Scan for the cell matching the given text and deliver its [x, y] coordinate at center. 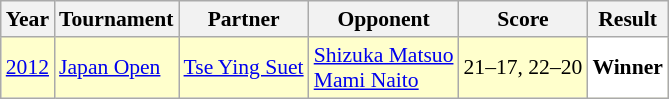
Shizuka Matsuo Mami Naito [384, 68]
Partner [244, 19]
Tse Ying Suet [244, 68]
Opponent [384, 19]
Japan Open [116, 68]
2012 [28, 68]
21–17, 22–20 [524, 68]
Winner [628, 68]
Year [28, 19]
Tournament [116, 19]
Score [524, 19]
Result [628, 19]
